Pinpoint the cell where the given text exists, returning its [X, Y] midpoint coordinate. 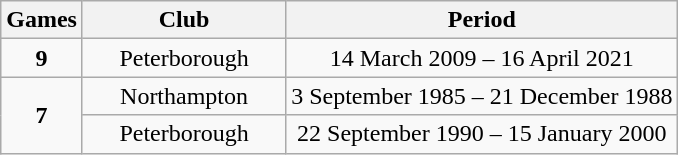
9 [42, 58]
Period [482, 20]
Games [42, 20]
Northampton [184, 96]
7 [42, 115]
22 September 1990 – 15 January 2000 [482, 134]
Club [184, 20]
3 September 1985 – 21 December 1988 [482, 96]
14 March 2009 – 16 April 2021 [482, 58]
